Output the (x, y) coordinate of the center of the cell containing the given text.  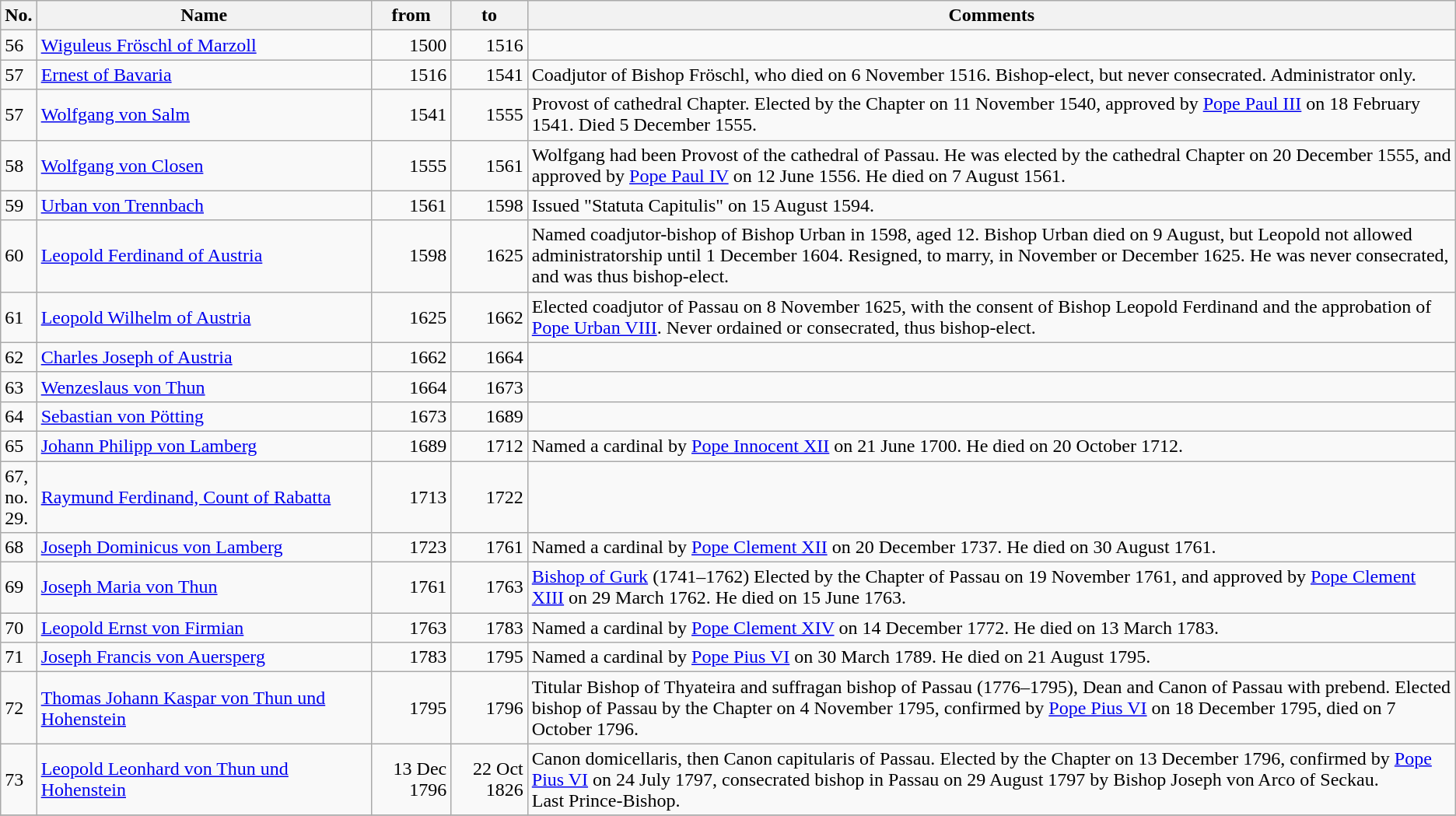
Raymund Ferdinand, Count of Rabatta (204, 496)
Wolfgang von Closen (204, 165)
Provost of cathedral Chapter. Elected by the Chapter on 11 November 1540, approved by Pope Paul III on 18 February 1541. Died 5 December 1555. (991, 115)
Ernest of Bavaria (204, 75)
Named a cardinal by Pope Clement XII on 20 December 1737. He died on 30 August 1761. (991, 548)
70 (19, 628)
Johann Philipp von Lamberg (204, 446)
Leopold Ernst von Firmian (204, 628)
1713 (411, 496)
from (411, 16)
Leopold Wilhelm of Austria (204, 317)
63 (19, 387)
Leopold Leonhard von Thun und Hohenstein (204, 779)
Named a cardinal by Pope Pius VI on 30 March 1789. He died on 21 August 1795. (991, 657)
Wolfgang von Salm (204, 115)
65 (19, 446)
Leopold Ferdinand of Austria (204, 256)
1712 (489, 446)
1722 (489, 496)
69 (19, 588)
1796 (489, 708)
61 (19, 317)
No. (19, 16)
Wiguleus Fröschl of Marzoll (204, 45)
Sebastian von Pötting (204, 416)
Issued "Statuta Capitulis" on 15 August 1594. (991, 205)
71 (19, 657)
1723 (411, 548)
Named a cardinal by Pope Clement XIV on 14 December 1772. He died on 13 March 1783. (991, 628)
73 (19, 779)
Comments (991, 16)
64 (19, 416)
22 Oct 1826 (489, 779)
Named a cardinal by Pope Innocent XII on 21 June 1700. He died on 20 October 1712. (991, 446)
Charles Joseph of Austria (204, 357)
60 (19, 256)
13 Dec 1796 (411, 779)
56 (19, 45)
68 (19, 548)
58 (19, 165)
Urban von Trennbach (204, 205)
Coadjutor of Bishop Fröschl, who died on 6 November 1516. Bishop-elect, but never consecrated. Administrator only. (991, 75)
1500 (411, 45)
67, no. 29. (19, 496)
Wenzeslaus von Thun (204, 387)
to (489, 16)
Joseph Francis von Auersperg (204, 657)
72 (19, 708)
Joseph Dominicus von Lamberg (204, 548)
59 (19, 205)
Name (204, 16)
Joseph Maria von Thun (204, 588)
62 (19, 357)
Thomas Johann Kaspar von Thun und Hohenstein (204, 708)
